Detect which cell encompasses the target text, then output its [x, y] center coordinate. 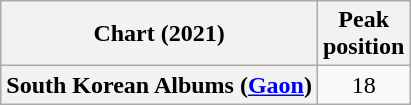
18 [363, 85]
Peakposition [363, 34]
South Korean Albums (Gaon) [160, 85]
Chart (2021) [160, 34]
